Pinpoint the cell where the given text exists, returning its (X, Y) midpoint coordinate. 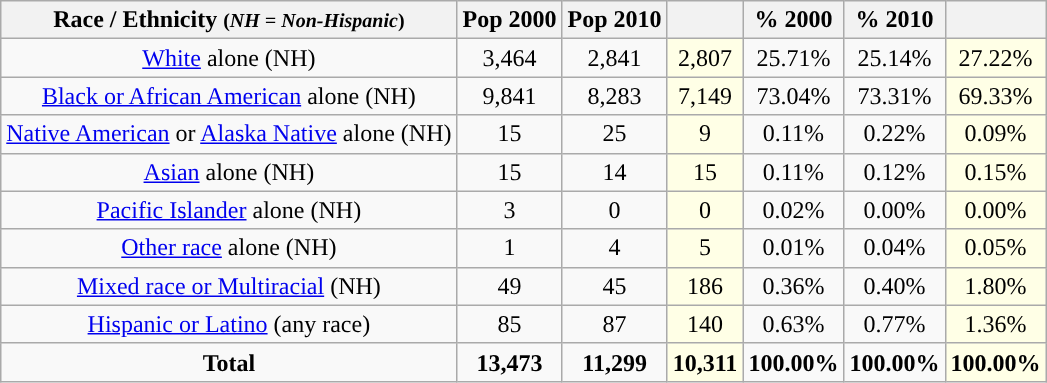
0.01% (794, 248)
10,311 (705, 362)
11,299 (614, 362)
% 2010 (894, 20)
25 (614, 134)
0.22% (894, 134)
69.33% (996, 96)
186 (705, 286)
73.31% (894, 96)
7,149 (705, 96)
49 (510, 286)
13,473 (510, 362)
3,464 (510, 58)
Mixed race or Multiracial (NH) (229, 286)
0.77% (894, 324)
140 (705, 324)
9,841 (510, 96)
Black or African American alone (NH) (229, 96)
3 (510, 210)
9 (705, 134)
1.36% (996, 324)
1 (510, 248)
25.14% (894, 58)
0.02% (794, 210)
Native American or Alaska Native alone (NH) (229, 134)
4 (614, 248)
0.04% (894, 248)
85 (510, 324)
2,807 (705, 58)
0.05% (996, 248)
45 (614, 286)
73.04% (794, 96)
Other race alone (NH) (229, 248)
Pacific Islander alone (NH) (229, 210)
0.09% (996, 134)
1.80% (996, 286)
0.15% (996, 172)
Asian alone (NH) (229, 172)
% 2000 (794, 20)
0.36% (794, 286)
Race / Ethnicity (NH = Non-Hispanic) (229, 20)
25.71% (794, 58)
0.12% (894, 172)
87 (614, 324)
Pop 2010 (614, 20)
White alone (NH) (229, 58)
Total (229, 362)
Hispanic or Latino (any race) (229, 324)
Pop 2000 (510, 20)
2,841 (614, 58)
5 (705, 248)
27.22% (996, 58)
8,283 (614, 96)
0.40% (894, 286)
14 (614, 172)
0.63% (794, 324)
